Return the [X, Y] coordinate for the center point of the cell that contains the specified text.  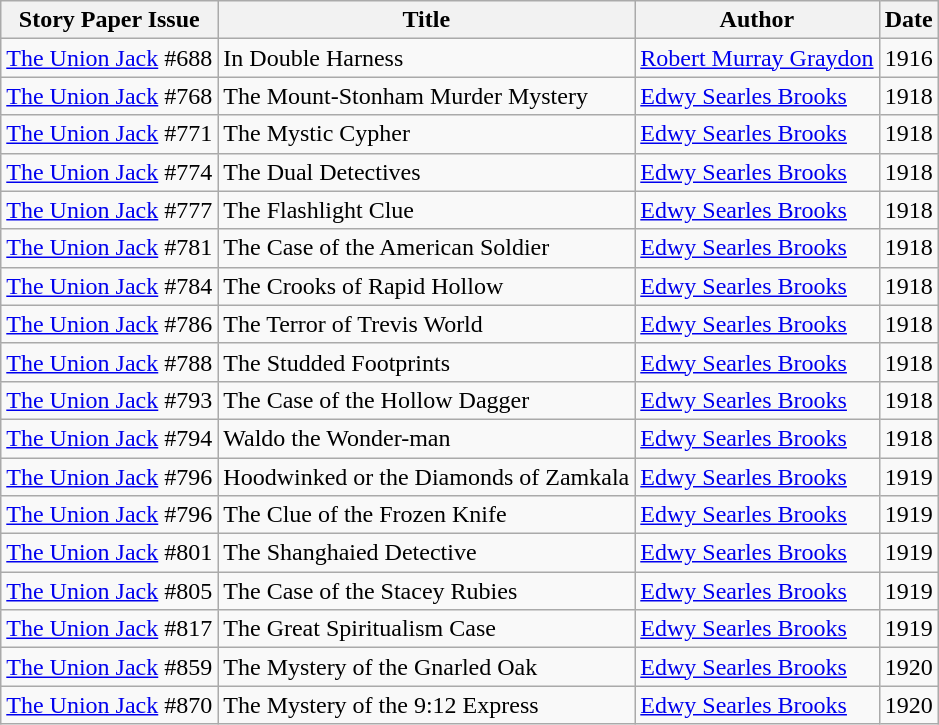
The Union Jack #781 [110, 248]
The Mystery of the 9:12 Express [426, 705]
The Union Jack #777 [110, 210]
The Union Jack #784 [110, 286]
The Mystic Cypher [426, 134]
In Double Harness [426, 58]
The Terror of Trevis World [426, 324]
The Case of the American Soldier [426, 248]
Story Paper Issue [110, 20]
1916 [908, 58]
The Union Jack #768 [110, 96]
The Union Jack #817 [110, 629]
Waldo the Wonder-man [426, 438]
The Union Jack #801 [110, 553]
The Union Jack #805 [110, 591]
The Union Jack #688 [110, 58]
The Union Jack #859 [110, 667]
The Union Jack #794 [110, 438]
The Union Jack #786 [110, 324]
The Crooks of Rapid Hollow [426, 286]
The Clue of the Frozen Knife [426, 515]
The Shanghaied Detective [426, 553]
Date [908, 20]
The Flashlight Clue [426, 210]
Hoodwinked or the Diamonds of Zamkala [426, 477]
Title [426, 20]
The Mystery of the Gnarled Oak [426, 667]
The Case of the Hollow Dagger [426, 400]
The Union Jack #870 [110, 705]
The Mount-Stonham Murder Mystery [426, 96]
The Union Jack #788 [110, 362]
The Union Jack #793 [110, 400]
The Dual Detectives [426, 172]
The Great Spiritualism Case [426, 629]
The Union Jack #774 [110, 172]
Robert Murray Graydon [757, 58]
Author [757, 20]
The Case of the Stacey Rubies [426, 591]
The Studded Footprints [426, 362]
The Union Jack #771 [110, 134]
